Locate the cell with the specified text and output its [X, Y] center coordinate. 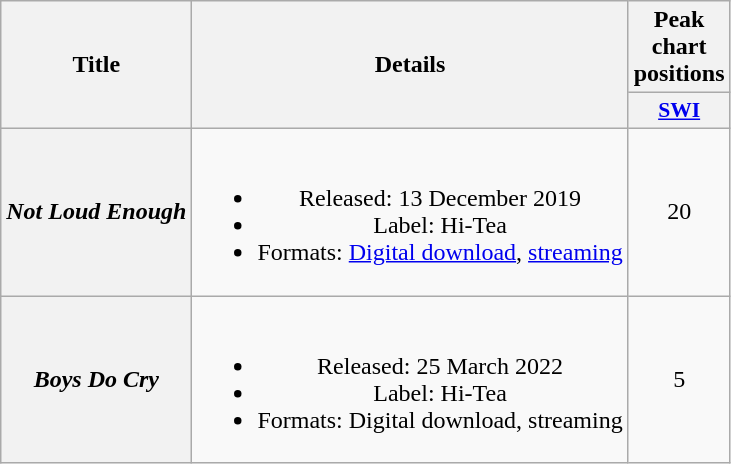
Details [410, 65]
Released: 13 December 2019Label: Hi-TeaFormats: Digital download, streaming [410, 212]
Boys Do Cry [96, 380]
Released: 25 March 2022Label: Hi-TeaFormats: Digital download, streaming [410, 380]
Not Loud Enough [96, 212]
Peak chart positions [679, 47]
5 [679, 380]
Title [96, 65]
20 [679, 212]
SWI [679, 111]
